Output the [X, Y] coordinate of the center of the cell containing the given text.  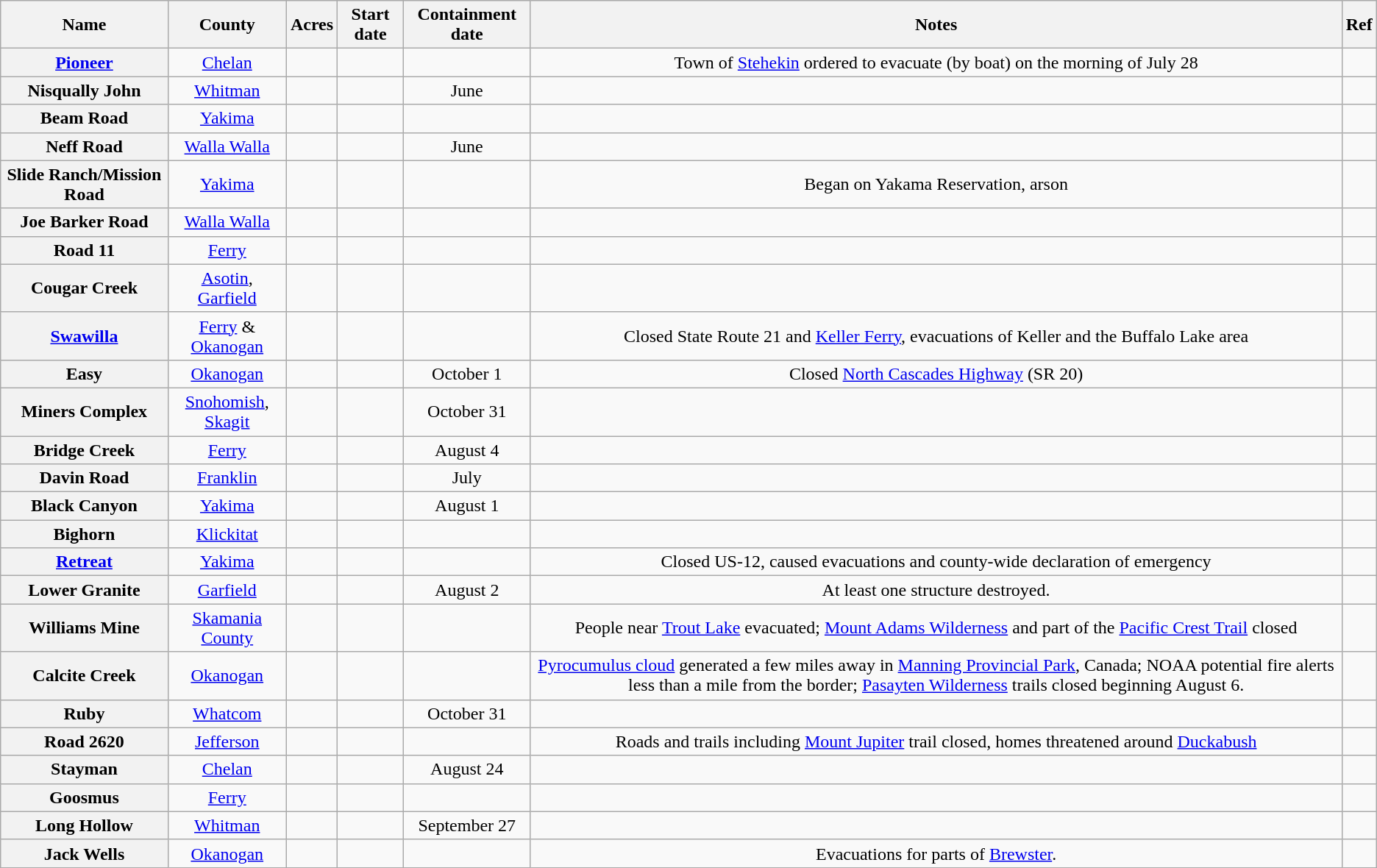
Long Hollow [84, 825]
Whatcom [227, 714]
Joe Barker Road [84, 222]
People near Trout Lake evacuated; Mount Adams Wilderness and part of the Pacific Crest Trail closed [936, 628]
Miners Complex [84, 412]
Cougar Creek [84, 288]
Road 11 [84, 250]
Swawilla [84, 335]
Neff Road [84, 146]
Retreat [84, 562]
Asotin, Garfield [227, 288]
At least one structure destroyed. [936, 590]
Began on Yakama Reservation, arson [936, 184]
July [466, 478]
Jack Wells [84, 853]
Stayman [84, 769]
Ref [1359, 25]
Town of Stehekin ordered to evacuate (by boat) on the morning of July 28 [936, 63]
Klickitat [227, 534]
August 2 [466, 590]
Franklin [227, 478]
Containment date [466, 25]
Name [84, 25]
Road 2620 [84, 741]
October 1 [466, 374]
Closed State Route 21 and Keller Ferry, evacuations of Keller and the Buffalo Lake area [936, 335]
County [227, 25]
Roads and trails including Mount Jupiter trail closed, homes threatened around Duckabush [936, 741]
Acres [312, 25]
Lower Granite [84, 590]
Pioneer [84, 63]
Goosmus [84, 797]
Davin Road [84, 478]
Black Canyon [84, 506]
Garfield [227, 590]
Skamania County [227, 628]
Bridge Creek [84, 449]
Start date [371, 25]
Slide Ranch/Mission Road [84, 184]
Closed US-12, caused evacuations and county-wide declaration of emergency [936, 562]
Easy [84, 374]
Notes [936, 25]
Ferry & Okanogan [227, 335]
Nisqually John [84, 90]
Snohomish, Skagit [227, 412]
Williams Mine [84, 628]
August 1 [466, 506]
Bighorn [84, 534]
September 27 [466, 825]
Evacuations for parts of Brewster. [936, 853]
Ruby [84, 714]
August 4 [466, 449]
August 24 [466, 769]
Calcite Creek [84, 675]
Beam Road [84, 118]
Jefferson [227, 741]
Closed North Cascades Highway (SR 20) [936, 374]
